Scan for the cell matching the given text and deliver its [x, y] coordinate at center. 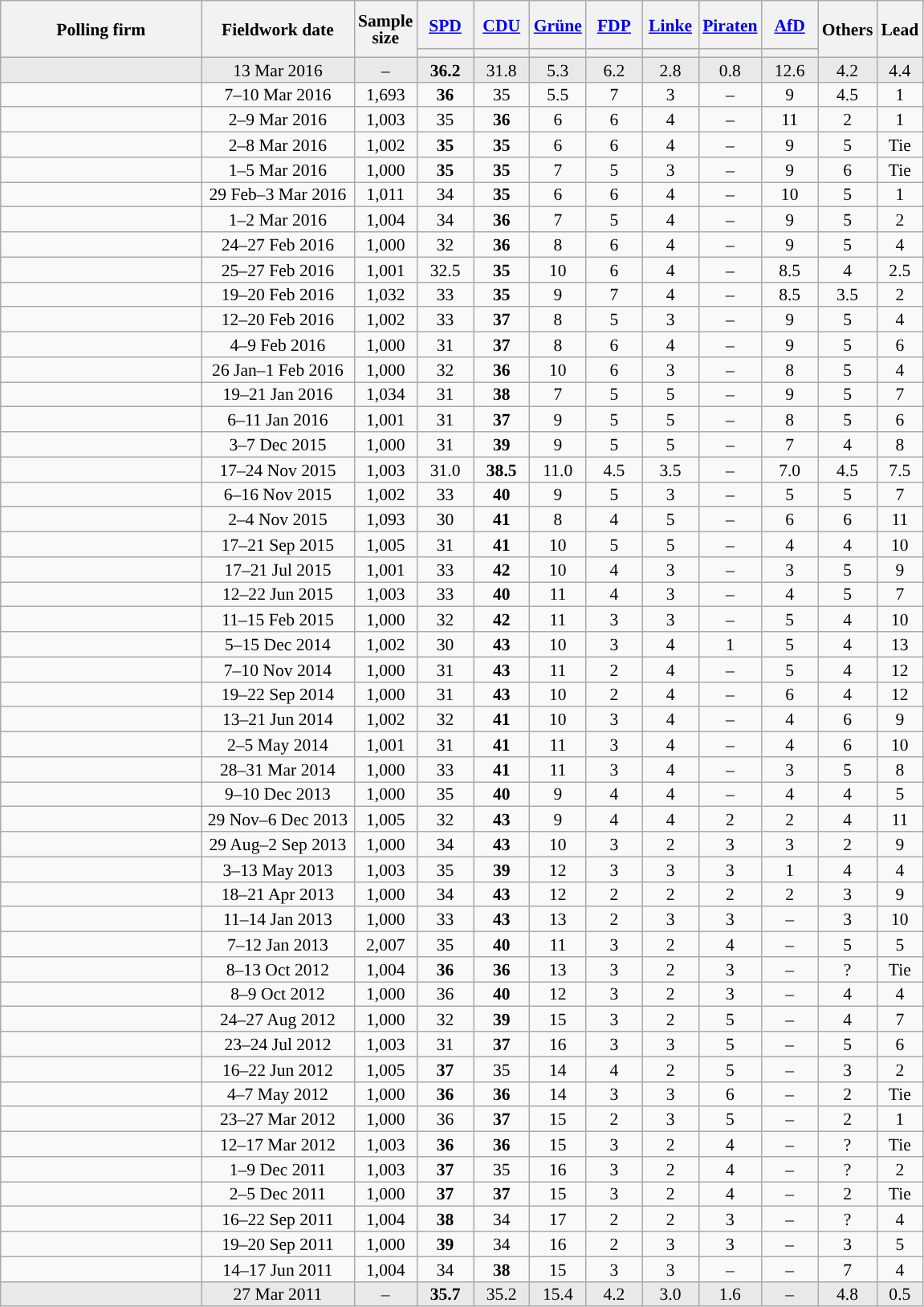
13–21 Jun 2014 [278, 719]
Linke [670, 25]
28–31 Mar 2014 [278, 769]
31.0 [445, 469]
17–21 Jul 2015 [278, 570]
0.8 [730, 69]
11–15 Feb 2015 [278, 620]
SPD [445, 25]
5.5 [558, 95]
2.5 [899, 270]
8–9 Oct 2012 [278, 994]
FDP [614, 25]
11–14 Jan 2013 [278, 920]
36.2 [445, 69]
6.2 [614, 69]
26 Jan–1 Feb 2016 [278, 369]
0.5 [899, 1294]
23–24 Jul 2012 [278, 1044]
29 Aug–2 Sep 2013 [278, 845]
2.8 [670, 69]
15.4 [558, 1294]
11.0 [558, 469]
6–11 Jan 2016 [278, 419]
7–10 Mar 2016 [278, 95]
12.6 [790, 69]
Samplesize [385, 29]
Grüne [558, 25]
3–7 Dec 2015 [278, 445]
8–13 Oct 2012 [278, 970]
3.0 [670, 1294]
17–24 Nov 2015 [278, 469]
19–21 Jan 2016 [278, 395]
1–2 Mar 2016 [278, 220]
13 Mar 2016 [278, 69]
19–22 Sep 2014 [278, 694]
16–22 Sep 2011 [278, 1219]
1,034 [385, 395]
6–16 Nov 2015 [278, 495]
19–20 Feb 2016 [278, 294]
Others [848, 29]
3–13 May 2013 [278, 869]
Lead [899, 29]
24–27 Aug 2012 [278, 1020]
12–17 Mar 2012 [278, 1145]
16–22 Jun 2012 [278, 1069]
14–17 Jun 2011 [278, 1268]
2–5 May 2014 [278, 745]
2–9 Mar 2016 [278, 120]
23–27 Mar 2012 [278, 1119]
AfD [790, 25]
29 Nov–6 Dec 2013 [278, 819]
1,093 [385, 520]
4.4 [899, 69]
Piraten [730, 25]
17 [558, 1219]
7.5 [899, 469]
2–8 Mar 2016 [278, 145]
2,007 [385, 944]
1–9 Dec 2011 [278, 1169]
29 Feb–3 Mar 2016 [278, 194]
32.5 [445, 270]
2–4 Nov 2015 [278, 520]
24–27 Feb 2016 [278, 244]
4–7 May 2012 [278, 1093]
7.0 [790, 469]
5–15 Dec 2014 [278, 644]
2–5 Dec 2011 [278, 1195]
38.5 [502, 469]
19–20 Sep 2011 [278, 1244]
12–20 Feb 2016 [278, 320]
1–5 Mar 2016 [278, 170]
18–21 Apr 2013 [278, 894]
CDU [502, 25]
1.6 [730, 1294]
35.2 [502, 1294]
7–12 Jan 2013 [278, 944]
Fieldwork date [278, 29]
1,011 [385, 194]
1,032 [385, 294]
25–27 Feb 2016 [278, 270]
1,693 [385, 95]
17–21 Sep 2015 [278, 544]
31.8 [502, 69]
4–9 Feb 2016 [278, 345]
Polling firm [101, 29]
12–22 Jun 2015 [278, 594]
9–10 Dec 2013 [278, 795]
5.3 [558, 69]
4.8 [848, 1294]
27 Mar 2011 [278, 1294]
7–10 Nov 2014 [278, 670]
35.7 [445, 1294]
